Pinpoint the cell where the given text exists, returning its (X, Y) midpoint coordinate. 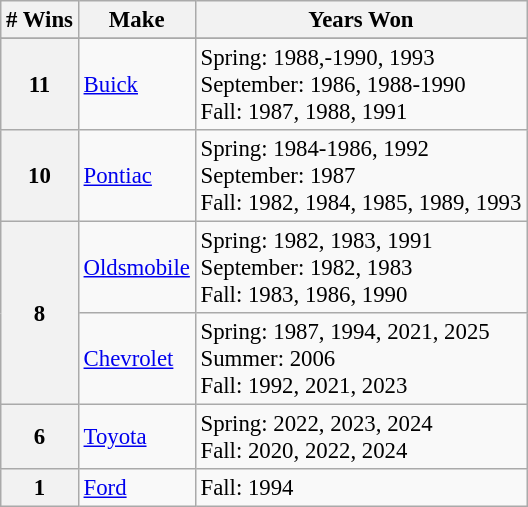
Years Won (360, 20)
Spring: 1987, 1994, 2021, 2025Summer: 2006Fall: 1992, 2021, 2023 (360, 359)
Make (136, 20)
10 (40, 176)
Spring: 1984-1986, 1992September: 1987Fall: 1982, 1984, 1985, 1989, 1993 (360, 176)
Spring: 1988,-1990, 1993September: 1986, 1988-1990Fall: 1987, 1988, 1991 (360, 85)
Oldsmobile (136, 268)
8 (40, 314)
Pontiac (136, 176)
6 (40, 438)
11 (40, 85)
Buick (136, 85)
Chevrolet (136, 359)
Spring: 2022, 2023, 2024Fall: 2020, 2022, 2024 (360, 438)
Spring: 1982, 1983, 1991September: 1982, 1983Fall: 1983, 1986, 1990 (360, 268)
# Wins (40, 20)
Toyota (136, 438)
